Capture the cell that displays the provided text and extract its [X, Y] central coordinate. 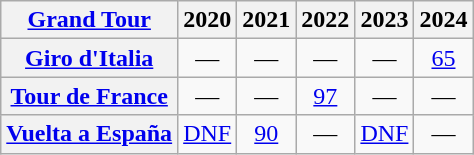
2023 [384, 20]
65 [444, 58]
Giro d'Italia [90, 58]
Vuelta a España [90, 134]
97 [326, 96]
Grand Tour [90, 20]
2022 [326, 20]
Tour de France [90, 96]
90 [266, 134]
2020 [208, 20]
2024 [444, 20]
2021 [266, 20]
